Return [X, Y] of the center of cell containing provided text 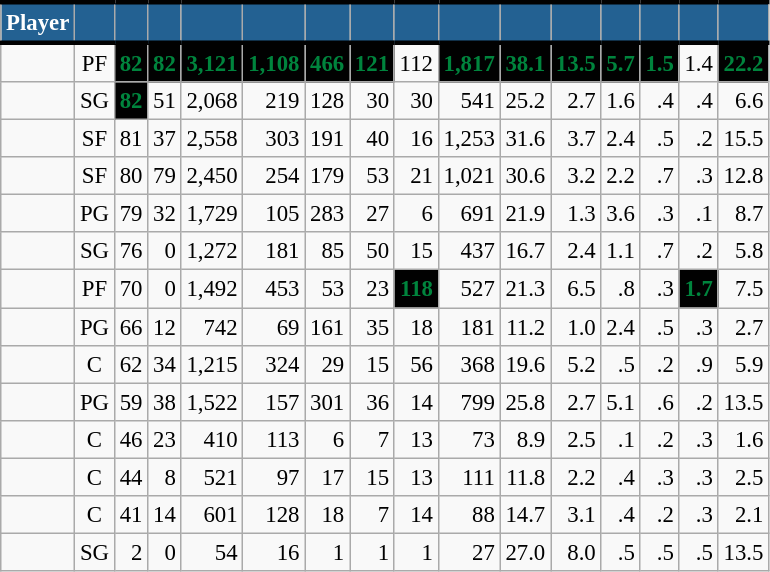
25.2 [525, 101]
118 [416, 289]
2,068 [212, 101]
.9 [698, 364]
54 [212, 552]
219 [274, 101]
466 [328, 62]
50 [372, 251]
111 [469, 477]
691 [469, 214]
3,121 [212, 62]
81 [130, 139]
324 [274, 364]
1.5 [660, 62]
12.8 [743, 176]
1.0 [576, 327]
5.9 [743, 364]
34 [164, 364]
283 [328, 214]
38.1 [525, 62]
1,272 [212, 251]
1.3 [576, 214]
12 [164, 327]
66 [130, 327]
799 [469, 402]
29 [328, 364]
44 [130, 477]
62 [130, 364]
16.7 [525, 251]
76 [130, 251]
19.6 [525, 364]
8.9 [525, 439]
73 [469, 439]
7.5 [743, 289]
301 [328, 402]
2,558 [212, 139]
161 [328, 327]
35 [372, 327]
21.9 [525, 214]
5.8 [743, 251]
17 [328, 477]
601 [212, 515]
2 [130, 552]
2,450 [212, 176]
8 [164, 477]
5.2 [576, 364]
27.0 [525, 552]
6.5 [576, 289]
70 [130, 289]
38 [164, 402]
25.8 [525, 402]
41 [130, 515]
1,729 [212, 214]
1,253 [469, 139]
121 [372, 62]
5.1 [620, 402]
3.1 [576, 515]
40 [372, 139]
80 [130, 176]
112 [416, 62]
97 [274, 477]
88 [469, 515]
15.5 [743, 139]
157 [274, 402]
59 [130, 402]
113 [274, 439]
51 [164, 101]
36 [372, 402]
8.7 [743, 214]
527 [469, 289]
11.2 [525, 327]
8.0 [576, 552]
Player [38, 22]
368 [469, 364]
21 [416, 176]
1,522 [212, 402]
254 [274, 176]
1.7 [698, 289]
1,215 [212, 364]
1,108 [274, 62]
6.6 [743, 101]
22.2 [743, 62]
1,492 [212, 289]
303 [274, 139]
11.8 [525, 477]
410 [212, 439]
1,021 [469, 176]
56 [416, 364]
32 [164, 214]
521 [212, 477]
191 [328, 139]
30.6 [525, 176]
46 [130, 439]
1,817 [469, 62]
37 [164, 139]
453 [274, 289]
21.3 [525, 289]
31.6 [525, 139]
2.1 [743, 515]
179 [328, 176]
3.7 [576, 139]
85 [328, 251]
105 [274, 214]
541 [469, 101]
3.2 [576, 176]
742 [212, 327]
69 [274, 327]
1.4 [698, 62]
1.1 [620, 251]
5.7 [620, 62]
.6 [660, 402]
14.7 [525, 515]
.8 [620, 289]
3.6 [620, 214]
437 [469, 251]
